Scan for the cell matching the given text and deliver its (x, y) coordinate at center. 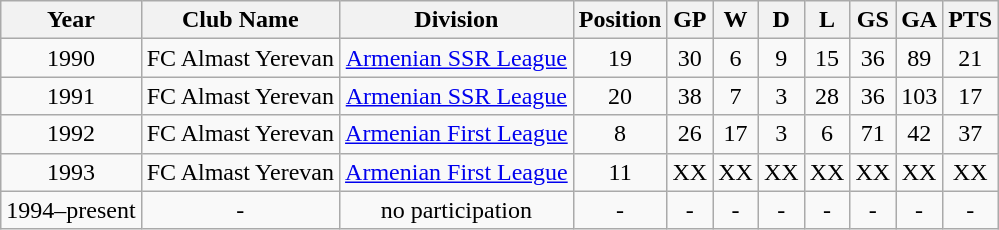
1992 (71, 134)
1991 (71, 96)
Year (71, 20)
1994–present (71, 210)
7 (736, 96)
Club Name (240, 20)
38 (690, 96)
GA (920, 20)
GP (690, 20)
PTS (970, 20)
28 (827, 96)
1993 (71, 172)
19 (620, 58)
37 (970, 134)
11 (620, 172)
103 (920, 96)
21 (970, 58)
8 (620, 134)
26 (690, 134)
no participation (457, 210)
Position (620, 20)
W (736, 20)
30 (690, 58)
D (781, 20)
L (827, 20)
9 (781, 58)
20 (620, 96)
GS (873, 20)
Division (457, 20)
42 (920, 134)
15 (827, 58)
1990 (71, 58)
89 (920, 58)
71 (873, 134)
